From the cell containing the given text, extract its center point as (x, y) coordinate. 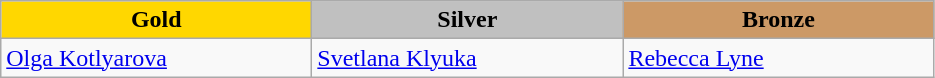
Gold (156, 20)
Svetlana Klyuka (468, 58)
Silver (468, 20)
Bronze (778, 20)
Rebecca Lyne (778, 58)
Olga Kotlyarova (156, 58)
